Capture the cell that displays the provided text and extract its (X, Y) central coordinate. 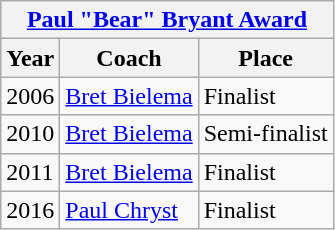
Paul "Bear" Bryant Award (167, 20)
Coach (129, 58)
2006 (30, 96)
2011 (30, 172)
2016 (30, 210)
Year (30, 58)
Semi-finalist (266, 134)
2010 (30, 134)
Place (266, 58)
Paul Chryst (129, 210)
